Capture the cell that displays the provided text and extract its [X, Y] central coordinate. 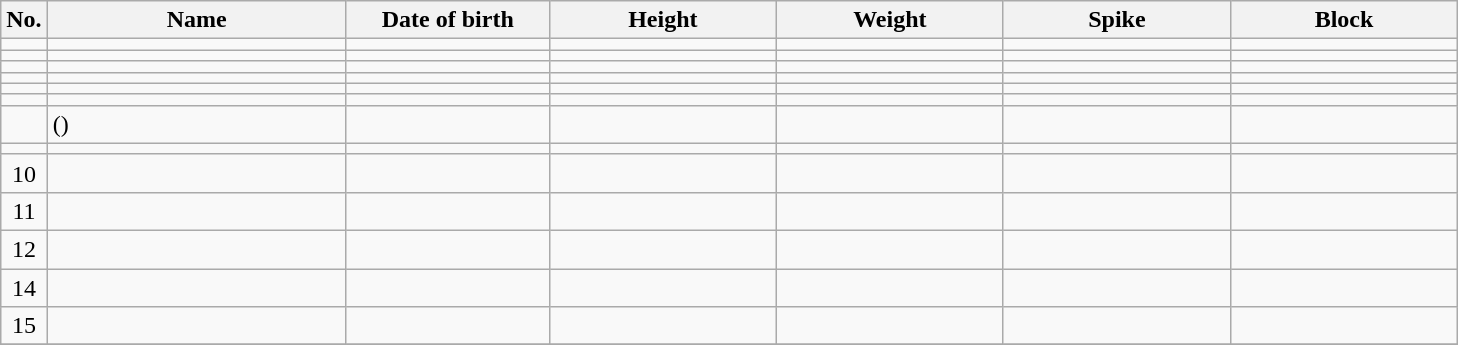
No. [24, 20]
Height [662, 20]
Spike [1116, 20]
Block [1344, 20]
Name [196, 20]
10 [24, 173]
() [196, 124]
12 [24, 249]
15 [24, 326]
14 [24, 287]
Weight [890, 20]
Date of birth [448, 20]
11 [24, 211]
